Pinpoint the cell where the given text exists, returning its (X, Y) midpoint coordinate. 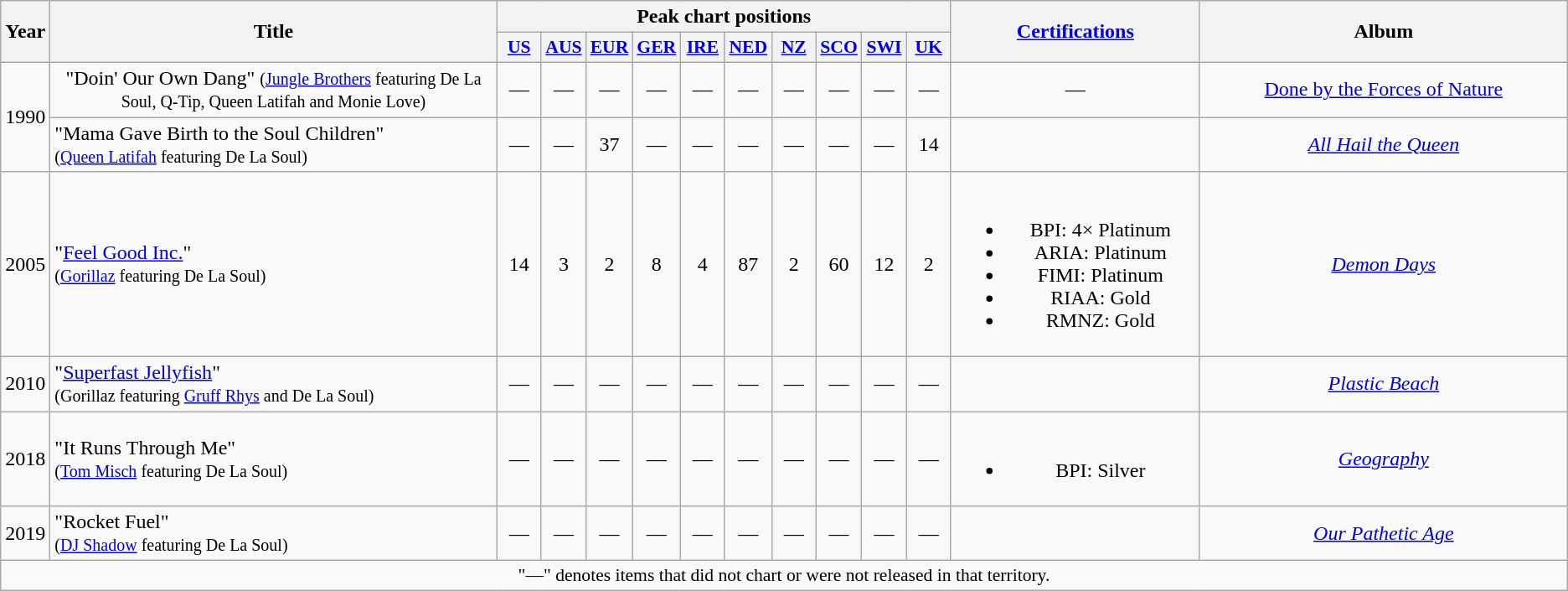
2018 (25, 459)
87 (748, 265)
"Doin' Our Own Dang" (Jungle Brothers featuring De La Soul, Q-Tip, Queen Latifah and Monie Love) (273, 89)
NZ (794, 48)
IRE (702, 48)
37 (610, 144)
GER (657, 48)
Done by the Forces of Nature (1384, 89)
SWI (885, 48)
Album (1384, 32)
Demon Days (1384, 265)
8 (657, 265)
Title (273, 32)
NED (748, 48)
UK (928, 48)
"It Runs Through Me"(Tom Misch featuring De La Soul) (273, 459)
Peak chart positions (724, 17)
2019 (25, 533)
"Superfast Jellyfish"(Gorillaz featuring Gruff Rhys and De La Soul) (273, 384)
"Rocket Fuel"(DJ Shadow featuring De La Soul) (273, 533)
2005 (25, 265)
SCO (839, 48)
60 (839, 265)
Our Pathetic Age (1384, 533)
"Feel Good Inc."(Gorillaz featuring De La Soul) (273, 265)
Certifications (1075, 32)
EUR (610, 48)
AUS (563, 48)
Plastic Beach (1384, 384)
BPI: Silver (1075, 459)
3 (563, 265)
Geography (1384, 459)
2010 (25, 384)
US (519, 48)
"Mama Gave Birth to the Soul Children"(Queen Latifah featuring De La Soul) (273, 144)
Year (25, 32)
BPI: 4× PlatinumARIA: PlatinumFIMI: PlatinumRIAA: GoldRMNZ: Gold (1075, 265)
"—" denotes items that did not chart or were not released in that territory. (784, 576)
All Hail the Queen (1384, 144)
12 (885, 265)
4 (702, 265)
1990 (25, 117)
